For the text-containing cell, return its midpoint in (x, y) coordinate format. 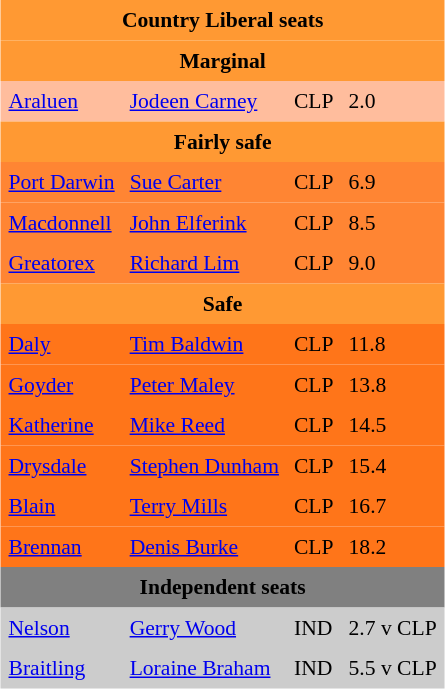
2.7 v CLP (392, 627)
Port Darwin (62, 182)
Mike Reed (204, 425)
Safe (222, 303)
Araluen (62, 101)
14.5 (392, 425)
Greatorex (62, 263)
2.0 (392, 101)
Brennan (62, 546)
Blain (62, 506)
Goyder (62, 384)
Richard Lim (204, 263)
Terry Mills (204, 506)
Marginal (222, 60)
Gerry Wood (204, 627)
18.2 (392, 546)
Sue Carter (204, 182)
Macdonnell (62, 222)
15.4 (392, 465)
Stephen Dunham (204, 465)
Braitling (62, 668)
Denis Burke (204, 546)
Daly (62, 344)
6.9 (392, 182)
8.5 (392, 222)
16.7 (392, 506)
Nelson (62, 627)
John Elferink (204, 222)
5.5 v CLP (392, 668)
Fairly safe (222, 141)
13.8 (392, 384)
Jodeen Carney (204, 101)
Tim Baldwin (204, 344)
Country Liberal seats (222, 20)
Drysdale (62, 465)
Independent seats (222, 587)
Katherine (62, 425)
9.0 (392, 263)
Peter Maley (204, 384)
Loraine Braham (204, 668)
11.8 (392, 344)
